Output the [x, y] coordinate of the center of the cell containing the given text.  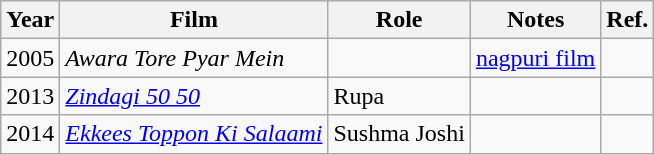
2014 [30, 134]
2013 [30, 96]
Rupa [399, 96]
Role [399, 20]
Ref. [628, 20]
Sushma Joshi [399, 134]
Ekkees Toppon Ki Salaami [194, 134]
nagpuri film [535, 58]
Film [194, 20]
Zindagi 50 50 [194, 96]
Awara Tore Pyar Mein [194, 58]
Notes [535, 20]
Year [30, 20]
2005 [30, 58]
